Search for the cell housing the specified text and yield its [X, Y] center coordinate. 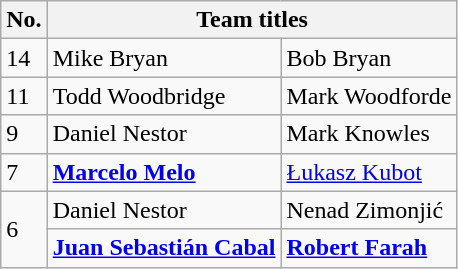
14 [24, 58]
7 [24, 172]
6 [24, 229]
Marcelo Melo [164, 172]
Mike Bryan [164, 58]
Łukasz Kubot [369, 172]
Mark Knowles [369, 134]
No. [24, 20]
Nenad Zimonjić [369, 210]
Juan Sebastián Cabal [164, 248]
Todd Woodbridge [164, 96]
Robert Farah [369, 248]
Bob Bryan [369, 58]
Mark Woodforde [369, 96]
Team titles [252, 20]
9 [24, 134]
11 [24, 96]
